Locate the cell with the specified text and output its (X, Y) center coordinate. 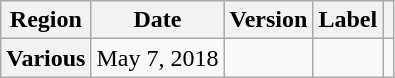
Date (158, 20)
Various (46, 58)
Label (348, 20)
Region (46, 20)
Version (268, 20)
May 7, 2018 (158, 58)
